Pinpoint the cell where the given text exists, returning its [X, Y] midpoint coordinate. 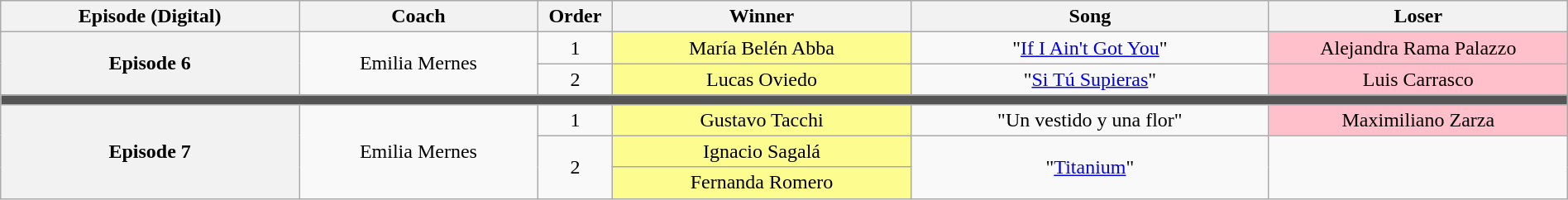
Fernanda Romero [762, 183]
Episode 6 [151, 64]
Loser [1417, 17]
Maximiliano Zarza [1417, 120]
Episode 7 [151, 151]
Ignacio Sagalá [762, 151]
"Un vestido y una flor" [1090, 120]
Order [575, 17]
Alejandra Rama Palazzo [1417, 48]
Luis Carrasco [1417, 79]
"Titanium" [1090, 167]
Episode (Digital) [151, 17]
Song [1090, 17]
Winner [762, 17]
Coach [418, 17]
"If I Ain't Got You" [1090, 48]
Gustavo Tacchi [762, 120]
María Belén Abba [762, 48]
"Si Tú Supieras" [1090, 79]
Lucas Oviedo [762, 79]
